Determine the [X, Y] coordinate at the center of the cell enclosing the given text.  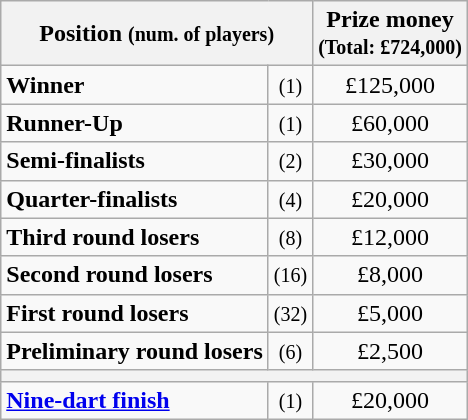
£12,000 [390, 237]
(32) [290, 313]
Preliminary round losers [135, 351]
Quarter-finalists [135, 199]
Position (num. of players) [157, 34]
Winner [135, 85]
(4) [290, 199]
(8) [290, 237]
£60,000 [390, 123]
£2,500 [390, 351]
Runner-Up [135, 123]
Second round losers [135, 275]
(2) [290, 161]
First round losers [135, 313]
£5,000 [390, 313]
Nine-dart finish [135, 400]
(16) [290, 275]
£30,000 [390, 161]
£8,000 [390, 275]
£125,000 [390, 85]
Prize money(Total: £724,000) [390, 34]
Third round losers [135, 237]
Semi-finalists [135, 161]
(6) [290, 351]
